For the text-containing cell, return its midpoint in (x, y) coordinate format. 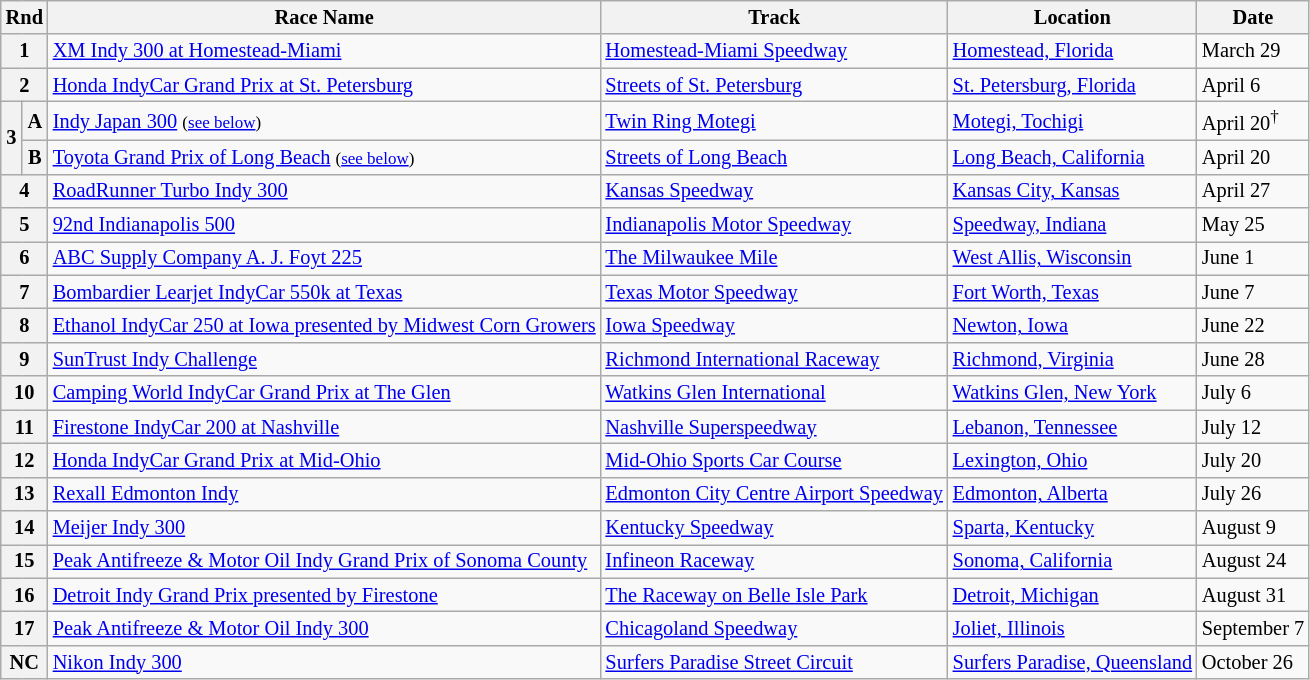
March 29 (1253, 51)
Lebanon, Tennessee (1072, 427)
B (35, 157)
Surfers Paradise Street Circuit (774, 662)
Infineon Raceway (774, 561)
April 27 (1253, 191)
Meijer Indy 300 (324, 527)
Rexall Edmonton Indy (324, 494)
Nashville Superspeedway (774, 427)
Texas Motor Speedway (774, 292)
Speedway, Indiana (1072, 225)
The Raceway on Belle Isle Park (774, 595)
June 22 (1253, 326)
Sparta, Kentucky (1072, 527)
11 (24, 427)
Location (1072, 17)
Kentucky Speedway (774, 527)
1 (24, 51)
16 (24, 595)
2 (24, 85)
June 7 (1253, 292)
12 (24, 460)
Streets of Long Beach (774, 157)
Motegi, Tochigi (1072, 120)
July 12 (1253, 427)
Richmond International Raceway (774, 359)
Streets of St. Petersburg (774, 85)
Bombardier Learjet IndyCar 550k at Texas (324, 292)
Kansas Speedway (774, 191)
15 (24, 561)
SunTrust Indy Challenge (324, 359)
Joliet, Illinois (1072, 628)
August 31 (1253, 595)
A (35, 120)
Toyota Grand Prix of Long Beach (see below) (324, 157)
Watkins Glen, New York (1072, 393)
3 (12, 138)
Kansas City, Kansas (1072, 191)
Richmond, Virginia (1072, 359)
The Milwaukee Mile (774, 258)
June 28 (1253, 359)
Mid-Ohio Sports Car Course (774, 460)
July 6 (1253, 393)
Edmonton City Centre Airport Speedway (774, 494)
Homestead-Miami Speedway (774, 51)
Detroit, Michigan (1072, 595)
September 7 (1253, 628)
Nikon Indy 300 (324, 662)
Homestead, Florida (1072, 51)
Rnd (24, 17)
October 26 (1253, 662)
17 (24, 628)
July 26 (1253, 494)
92nd Indianapolis 500 (324, 225)
RoadRunner Turbo Indy 300 (324, 191)
Newton, Iowa (1072, 326)
Sonoma, California (1072, 561)
5 (24, 225)
7 (24, 292)
Race Name (324, 17)
ABC Supply Company A. J. Foyt 225 (324, 258)
April 20† (1253, 120)
NC (24, 662)
Indianapolis Motor Speedway (774, 225)
13 (24, 494)
4 (24, 191)
Edmonton, Alberta (1072, 494)
August 9 (1253, 527)
Detroit Indy Grand Prix presented by Firestone (324, 595)
Twin Ring Motegi (774, 120)
Fort Worth, Texas (1072, 292)
Firestone IndyCar 200 at Nashville (324, 427)
August 24 (1253, 561)
April 6 (1253, 85)
Date (1253, 17)
West Allis, Wisconsin (1072, 258)
Iowa Speedway (774, 326)
9 (24, 359)
June 1 (1253, 258)
Track (774, 17)
Surfers Paradise, Queensland (1072, 662)
Long Beach, California (1072, 157)
April 20 (1253, 157)
XM Indy 300 at Homestead-Miami (324, 51)
10 (24, 393)
8 (24, 326)
Chicagoland Speedway (774, 628)
14 (24, 527)
Lexington, Ohio (1072, 460)
May 25 (1253, 225)
Camping World IndyCar Grand Prix at The Glen (324, 393)
July 20 (1253, 460)
Watkins Glen International (774, 393)
6 (24, 258)
Peak Antifreeze & Motor Oil Indy Grand Prix of Sonoma County (324, 561)
Honda IndyCar Grand Prix at Mid-Ohio (324, 460)
Honda IndyCar Grand Prix at St. Petersburg (324, 85)
Indy Japan 300 (see below) (324, 120)
Peak Antifreeze & Motor Oil Indy 300 (324, 628)
Ethanol IndyCar 250 at Iowa presented by Midwest Corn Growers (324, 326)
St. Petersburg, Florida (1072, 85)
